Determine the [X, Y] coordinate at the center of the cell enclosing the given text.  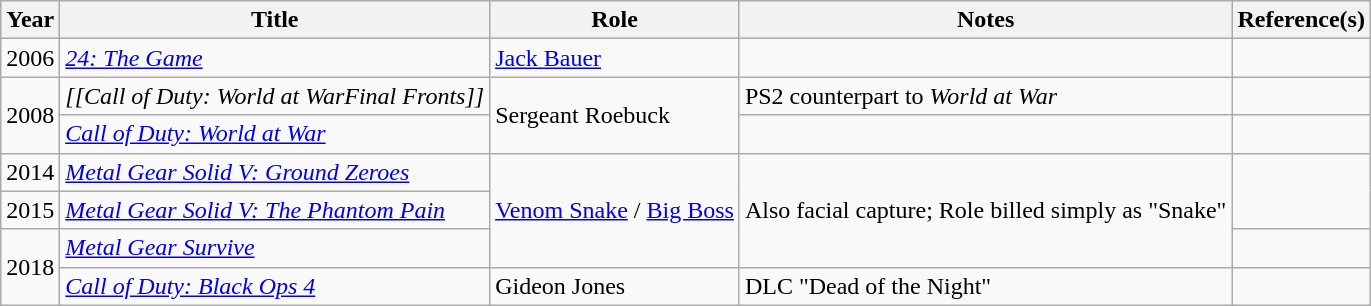
Call of Duty: Black Ops 4 [275, 286]
2006 [30, 58]
PS2 counterpart to World at War [986, 96]
Jack Bauer [615, 58]
Call of Duty: World at War [275, 134]
24: The Game [275, 58]
Reference(s) [1302, 20]
2015 [30, 210]
Notes [986, 20]
Title [275, 20]
Gideon Jones [615, 286]
Metal Gear Survive [275, 248]
Year [30, 20]
2018 [30, 267]
Venom Snake / Big Boss [615, 210]
2008 [30, 115]
Also facial capture; Role billed simply as "Snake" [986, 210]
Role [615, 20]
Sergeant Roebuck [615, 115]
Metal Gear Solid V: The Phantom Pain [275, 210]
2014 [30, 172]
[[Call of Duty: World at WarFinal Fronts]] [275, 96]
DLC "Dead of the Night" [986, 286]
Metal Gear Solid V: Ground Zeroes [275, 172]
